Capture the cell that displays the provided text and extract its [X, Y] central coordinate. 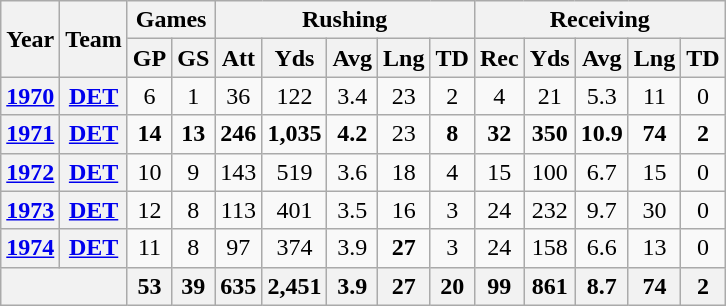
1970 [30, 96]
1973 [30, 210]
374 [294, 248]
6.7 [602, 172]
16 [404, 210]
Team [94, 39]
4.2 [352, 134]
12 [149, 210]
1974 [30, 248]
53 [149, 286]
158 [550, 248]
1 [194, 96]
36 [238, 96]
30 [654, 210]
21 [550, 96]
20 [452, 286]
350 [550, 134]
14 [149, 134]
3.5 [352, 210]
113 [238, 210]
32 [499, 134]
6 [149, 96]
18 [404, 172]
3.6 [352, 172]
1971 [30, 134]
3.4 [352, 96]
143 [238, 172]
401 [294, 210]
Receiving [600, 20]
Att [238, 58]
GS [194, 58]
100 [550, 172]
9 [194, 172]
Games [170, 20]
2,451 [294, 286]
10 [149, 172]
1972 [30, 172]
6.6 [602, 248]
232 [550, 210]
Rushing [345, 20]
246 [238, 134]
1,035 [294, 134]
861 [550, 286]
122 [294, 96]
8.7 [602, 286]
Year [30, 39]
5.3 [602, 96]
GP [149, 58]
10.9 [602, 134]
519 [294, 172]
39 [194, 286]
9.7 [602, 210]
635 [238, 286]
99 [499, 286]
97 [238, 248]
Rec [499, 58]
